Provide the [X, Y] coordinate of the cell's center where the given text is located.  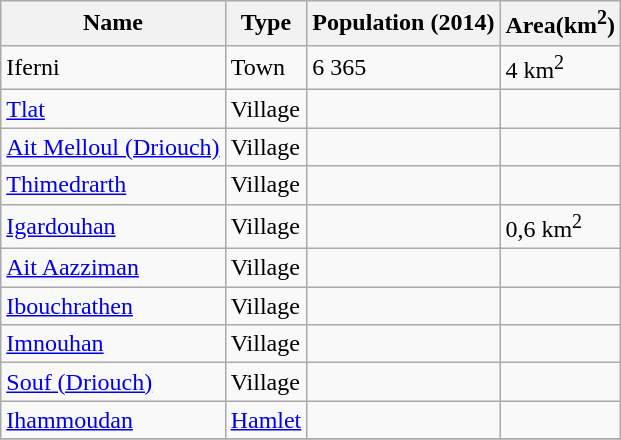
Hamlet [266, 420]
Ait Aazziman [113, 268]
Ibouchrathen [113, 306]
6 365 [404, 68]
Area(km2) [560, 24]
Ihammoudan [113, 420]
Type [266, 24]
Igardouhan [113, 226]
0,6 km2 [560, 226]
Tlat [113, 109]
Iferni [113, 68]
4 km2 [560, 68]
Town [266, 68]
Ait Melloul (Driouch) [113, 147]
Thimedrarth [113, 185]
Imnouhan [113, 344]
Name [113, 24]
Souf (Driouch) [113, 382]
Population (2014) [404, 24]
